Return [x, y] of the center of cell containing provided text 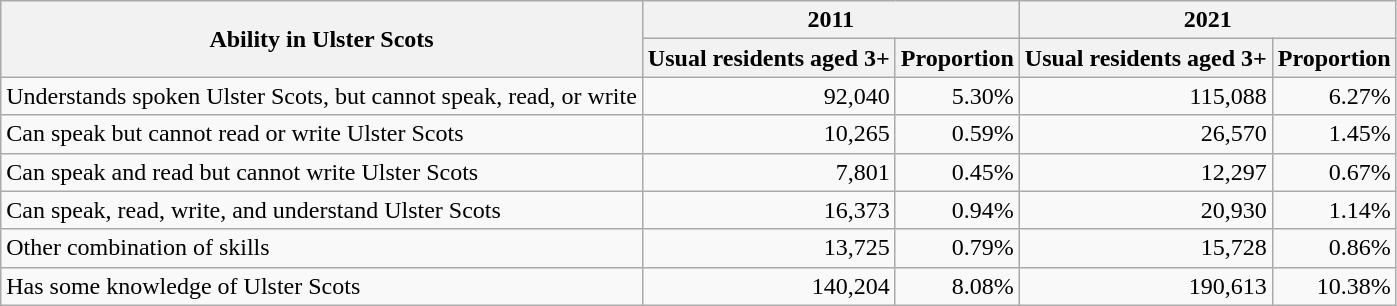
7,801 [768, 172]
5.30% [957, 96]
2011 [830, 20]
92,040 [768, 96]
0.67% [1334, 172]
Can speak and read but cannot write Ulster Scots [322, 172]
0.86% [1334, 248]
0.94% [957, 210]
13,725 [768, 248]
16,373 [768, 210]
6.27% [1334, 96]
Can speak but cannot read or write Ulster Scots [322, 134]
1.14% [1334, 210]
2021 [1208, 20]
10,265 [768, 134]
1.45% [1334, 134]
Understands spoken Ulster Scots, but cannot speak, read, or write [322, 96]
Other combination of skills [322, 248]
190,613 [1146, 286]
8.08% [957, 286]
140,204 [768, 286]
115,088 [1146, 96]
0.79% [957, 248]
20,930 [1146, 210]
Has some knowledge of Ulster Scots [322, 286]
Can speak, read, write, and understand Ulster Scots [322, 210]
0.45% [957, 172]
26,570 [1146, 134]
Ability in Ulster Scots [322, 39]
15,728 [1146, 248]
0.59% [957, 134]
12,297 [1146, 172]
10.38% [1334, 286]
